Find where the given text appears and provide that cell's center as (x, y) coordinate. 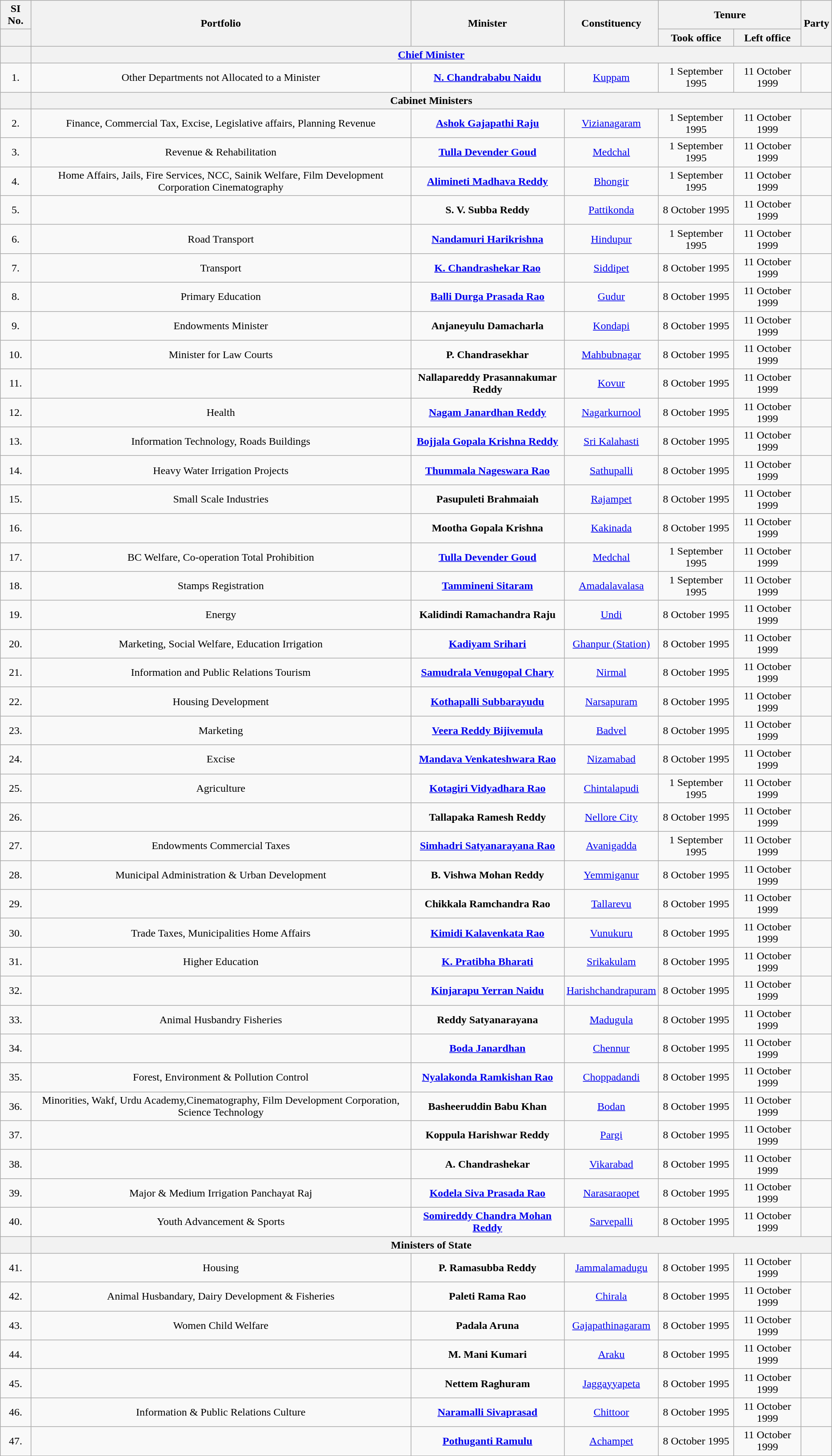
Tenure (730, 15)
Minister for Law Courts (220, 355)
Information Technology, Roads Buildings (220, 442)
Kotagiri Vidyadhara Rao (487, 788)
13. (16, 442)
Kovur (611, 384)
K. Chandrashekar Rao (487, 267)
Achampet (611, 1441)
Yemmiganur (611, 875)
Chirala (611, 1296)
Trade Taxes, Municipalities Home Affairs (220, 933)
Housing (220, 1268)
Kadiyam Srihari (487, 643)
42. (16, 1296)
Kakinada (611, 528)
17. (16, 557)
Other Departments not Allocated to a Minister (220, 77)
Bodan (611, 1106)
B. Vishwa Mohan Reddy (487, 875)
40. (16, 1222)
Transport (220, 267)
Animal Husbandary, Dairy Development & Fisheries (220, 1296)
Vizianagaram (611, 124)
7. (16, 267)
Kuppam (611, 77)
Pasupuleti Brahmaiah (487, 499)
38. (16, 1164)
16. (16, 528)
9. (16, 325)
25. (16, 788)
Energy (220, 615)
Small Scale Industries (220, 499)
Narsapuram (611, 701)
Kalidindi Ramachandra Raju (487, 615)
Madugula (611, 1019)
N. Chandrababu Naidu (487, 77)
Ghanpur (Station) (611, 643)
K. Pratibha Bharati (487, 961)
Choppadandi (611, 1077)
Nyalakonda Ramkishan Rao (487, 1077)
Forest, Environment & Pollution Control (220, 1077)
Pothuganti Ramulu (487, 1441)
46. (16, 1412)
Rajampet (611, 499)
Sathupalli (611, 470)
Endowments Minister (220, 325)
Tallarevu (611, 904)
Mootha Gopala Krishna (487, 528)
22. (16, 701)
Animal Husbandry Fisheries (220, 1019)
Mahbubnagar (611, 355)
Constituency (611, 23)
Narasaraopet (611, 1193)
Araku (611, 1354)
Chikkala Ramchandra Rao (487, 904)
Chennur (611, 1049)
Alimineti Madhava Reddy (487, 181)
45. (16, 1384)
23. (16, 730)
Chittoor (611, 1412)
Marketing, Social Welfare, Education Irrigation (220, 643)
Nizamabad (611, 759)
Party (816, 23)
Heavy Water Irrigation Projects (220, 470)
Stamps Registration (220, 586)
Balli Durga Prasada Rao (487, 297)
1. (16, 77)
Took office (696, 38)
P. Chandrasekhar (487, 355)
Koppula Harishwar Reddy (487, 1135)
Naramalli Sivaprasad (487, 1412)
Gudur (611, 297)
Youth Advancement & Sports (220, 1222)
Pattikonda (611, 210)
Mandava Venkateshwara Rao (487, 759)
Paleti Rama Rao (487, 1296)
14. (16, 470)
30. (16, 933)
A. Chandrashekar (487, 1164)
29. (16, 904)
Chief Minister (431, 55)
20. (16, 643)
Nallapareddy Prasannakumar Reddy (487, 384)
44. (16, 1354)
Nagarkurnool (611, 412)
Siddipet (611, 267)
Road Transport (220, 239)
Health (220, 412)
Amadalavalasa (611, 586)
Thummala Nageswara Rao (487, 470)
19. (16, 615)
Kondapi (611, 325)
Kothapalli Subbarayudu (487, 701)
32. (16, 991)
12. (16, 412)
Agriculture (220, 788)
Anjaneyulu Damacharla (487, 325)
Sarvepalli (611, 1222)
Ashok Gajapathi Raju (487, 124)
P. Ramasubba Reddy (487, 1268)
Veera Reddy Bijivemula (487, 730)
Minister (487, 23)
Badvel (611, 730)
43. (16, 1326)
34. (16, 1049)
Information & Public Relations Culture (220, 1412)
33. (16, 1019)
Excise (220, 759)
Left office (768, 38)
Jammalamadugu (611, 1268)
Kodela Siva Prasada Rao (487, 1193)
Chintalapudi (611, 788)
5. (16, 210)
10. (16, 355)
Primary Education (220, 297)
3. (16, 152)
Jaggayyapeta (611, 1384)
Harishchandrapuram (611, 991)
35. (16, 1077)
Revenue & Rehabilitation (220, 152)
Nagam Janardhan Reddy (487, 412)
2. (16, 124)
15. (16, 499)
37. (16, 1135)
SI No. (16, 15)
Portfolio (220, 23)
Women Child Welfare (220, 1326)
Somireddy Chandra Mohan Reddy (487, 1222)
Vikarabad (611, 1164)
Bojjala Gopala Krishna Reddy (487, 442)
BC Welfare, Co-operation Total Prohibition (220, 557)
Gajapathinagaram (611, 1326)
27. (16, 846)
Sri Kalahasti (611, 442)
Kimidi Kalavenkata Rao (487, 933)
11. (16, 384)
Tammineni Sitaram (487, 586)
Major & Medium Irrigation Panchayat Raj (220, 1193)
21. (16, 673)
Marketing (220, 730)
8. (16, 297)
Nellore City (611, 818)
Basheeruddin Babu Khan (487, 1106)
Home Affairs, Jails, Fire Services, NCC, Sainik Welfare, Film Development Corporation Cinematography (220, 181)
Srikakulam (611, 961)
41. (16, 1268)
Boda Janardhan (487, 1049)
Minorities, Wakf, Urdu Academy,Cinematography, Film Development Corporation, Science Technology (220, 1106)
Municipal Administration & Urban Development (220, 875)
Ministers of State (431, 1245)
31. (16, 961)
36. (16, 1106)
6. (16, 239)
Housing Development (220, 701)
Reddy Satyanarayana (487, 1019)
Endowments Commercial Taxes (220, 846)
Tallapaka Ramesh Reddy (487, 818)
Samudrala Venugopal Chary (487, 673)
Padala Aruna (487, 1326)
M. Mani Kumari (487, 1354)
Hindupur (611, 239)
Higher Education (220, 961)
Vunukuru (611, 933)
4. (16, 181)
Nirmal (611, 673)
Cabinet Ministers (431, 100)
Pargi (611, 1135)
Avanigadda (611, 846)
Kinjarapu Yerran Naidu (487, 991)
26. (16, 818)
18. (16, 586)
S. V. Subba Reddy (487, 210)
24. (16, 759)
28. (16, 875)
Undi (611, 615)
Information and Public Relations Tourism (220, 673)
Nandamuri Harikrishna (487, 239)
Nettem Raghuram (487, 1384)
Bhongir (611, 181)
Finance, Commercial Tax, Excise, Legislative affairs, Planning Revenue (220, 124)
39. (16, 1193)
Simhadri Satyanarayana Rao (487, 846)
47. (16, 1441)
